From the cell containing the given text, extract its center point as [X, Y] coordinate. 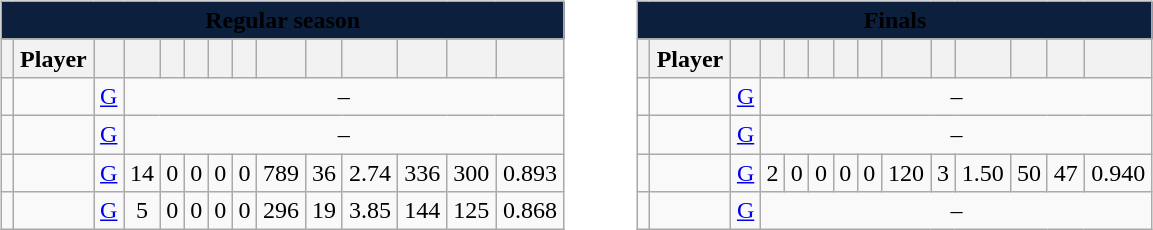
120 [906, 173]
1.50 [983, 173]
0.940 [1118, 173]
300 [472, 173]
47 [1066, 173]
19 [324, 211]
125 [472, 211]
Regular season [282, 20]
50 [1030, 173]
0.868 [530, 211]
Finals [896, 20]
36 [324, 173]
14 [142, 173]
3 [943, 173]
5 [142, 211]
336 [422, 173]
2 [772, 173]
2.74 [370, 173]
0.893 [530, 173]
296 [280, 211]
3.85 [370, 211]
789 [280, 173]
144 [422, 211]
